Detect which cell encompasses the target text, then output its (X, Y) center coordinate. 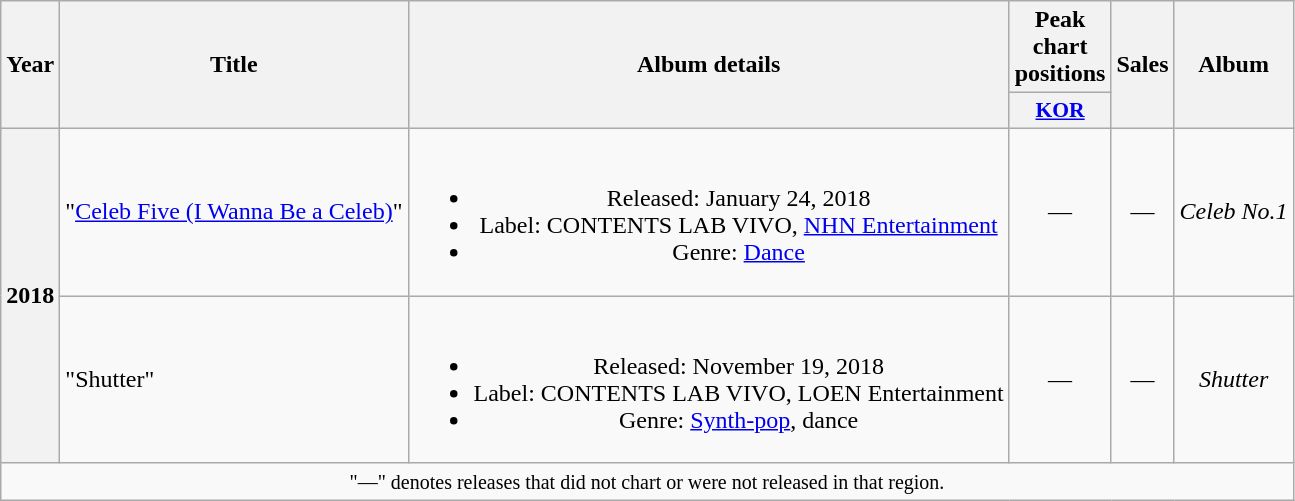
Title (234, 65)
Released: January 24, 2018Label: CONTENTS LAB VIVO, NHN EntertainmentGenre: Dance (708, 212)
Album details (708, 65)
Released: November 19, 2018Label: CONTENTS LAB VIVO, LOEN EntertainmentGenre: Synth-pop, dance (708, 380)
Year (30, 65)
Celeb No.1 (1234, 212)
"—" denotes releases that did not chart or were not released in that region. (647, 482)
"Shutter" (234, 380)
Peak chartpositions (1060, 47)
Album (1234, 65)
KOR (1060, 111)
2018 (30, 295)
Sales (1142, 65)
Shutter (1234, 380)
"Celeb Five (I Wanna Be a Celeb)" (234, 212)
